Pinpoint the cell where the given text exists, returning its [x, y] midpoint coordinate. 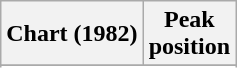
Chart (1982) [72, 34]
Peakposition [189, 34]
